From the cell containing the given text, extract its center point as (x, y) coordinate. 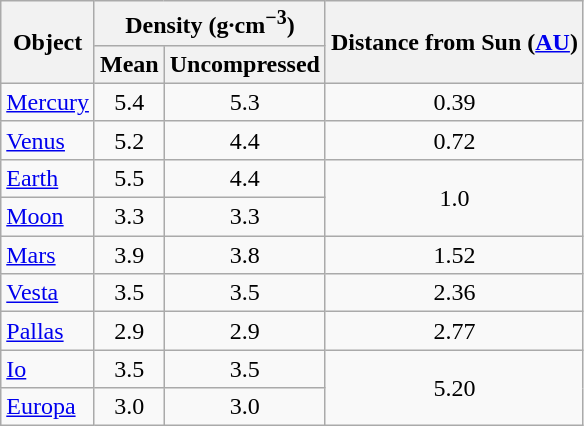
Moon (48, 217)
5.20 (454, 388)
0.72 (454, 140)
Io (48, 369)
5.4 (129, 102)
Vesta (48, 293)
1.0 (454, 197)
Density (g·cm−3) (210, 24)
Distance from Sun (AU) (454, 42)
5.5 (129, 178)
Mean (129, 64)
Uncompressed (244, 64)
Pallas (48, 331)
Venus (48, 140)
5.2 (129, 140)
5.3 (244, 102)
0.39 (454, 102)
3.8 (244, 255)
Object (48, 42)
Mars (48, 255)
Earth (48, 178)
2.77 (454, 331)
Mercury (48, 102)
1.52 (454, 255)
Europa (48, 407)
3.9 (129, 255)
2.36 (454, 293)
